Search for the cell housing the specified text and yield its [X, Y] center coordinate. 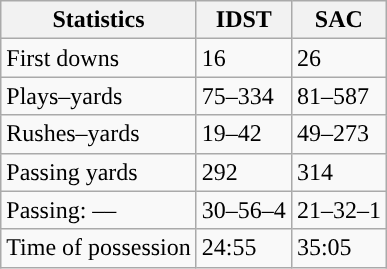
292 [244, 172]
21–32–1 [338, 210]
Passing: –– [99, 210]
IDST [244, 20]
35:05 [338, 248]
26 [338, 58]
30–56–4 [244, 210]
24:55 [244, 248]
SAC [338, 20]
81–587 [338, 96]
19–42 [244, 134]
Statistics [99, 20]
Time of possession [99, 248]
75–334 [244, 96]
Rushes–yards [99, 134]
First downs [99, 58]
Plays–yards [99, 96]
16 [244, 58]
Passing yards [99, 172]
49–273 [338, 134]
314 [338, 172]
